Provide the [x, y] coordinate of the cell's center where the given text is located.  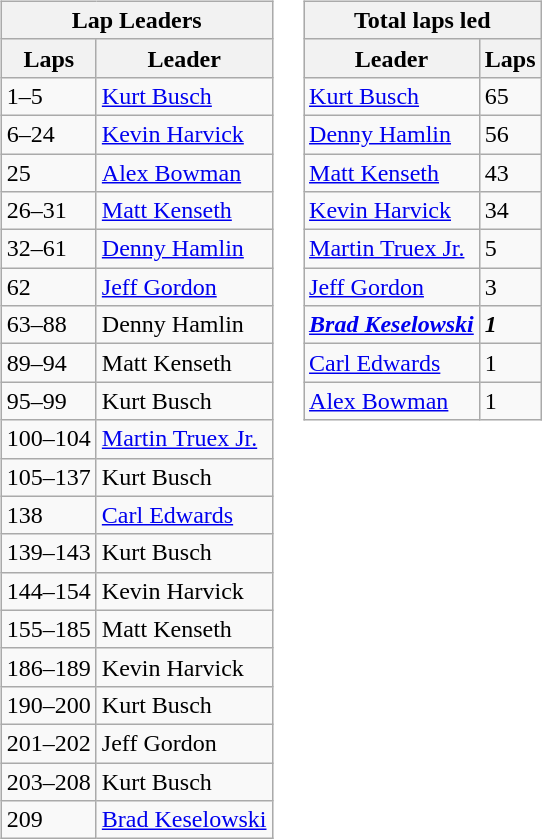
203–208 [48, 781]
1–5 [48, 96]
186–189 [48, 667]
62 [48, 287]
3 [510, 287]
65 [510, 96]
209 [48, 820]
139–143 [48, 553]
Lap Leaders [136, 20]
144–154 [48, 591]
201–202 [48, 743]
105–137 [48, 477]
34 [510, 211]
56 [510, 134]
63–88 [48, 325]
25 [48, 173]
190–200 [48, 705]
138 [48, 515]
Total laps led [423, 20]
43 [510, 173]
155–185 [48, 629]
95–99 [48, 401]
32–61 [48, 249]
26–31 [48, 211]
6–24 [48, 134]
100–104 [48, 439]
5 [510, 249]
89–94 [48, 363]
